For the text-containing cell, return its midpoint in [X, Y] coordinate format. 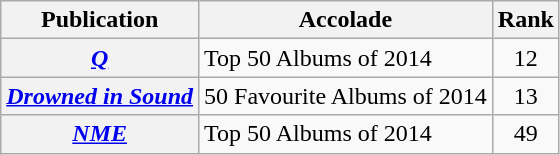
Accolade [346, 20]
Q [100, 58]
Drowned in Sound [100, 96]
12 [526, 58]
50 Favourite Albums of 2014 [346, 96]
13 [526, 96]
Rank [526, 20]
49 [526, 134]
Publication [100, 20]
NME [100, 134]
